From the cell containing the given text, extract its center point as (X, Y) coordinate. 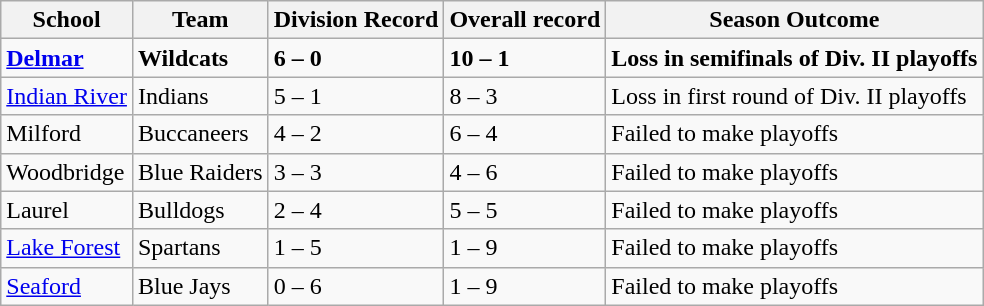
School (67, 20)
5 – 5 (525, 210)
Blue Jays (200, 286)
4 – 2 (356, 134)
Buccaneers (200, 134)
Spartans (200, 248)
6 – 4 (525, 134)
1 – 5 (356, 248)
Loss in semifinals of Div. II playoffs (794, 58)
Overall record (525, 20)
Woodbridge (67, 172)
Laurel (67, 210)
2 – 4 (356, 210)
0 – 6 (356, 286)
3 – 3 (356, 172)
Season Outcome (794, 20)
Delmar (67, 58)
4 – 6 (525, 172)
8 – 3 (525, 96)
Indian River (67, 96)
10 – 1 (525, 58)
Wildcats (200, 58)
Blue Raiders (200, 172)
Division Record (356, 20)
Seaford (67, 286)
Bulldogs (200, 210)
Team (200, 20)
Milford (67, 134)
Loss in first round of Div. II playoffs (794, 96)
Indians (200, 96)
6 – 0 (356, 58)
Lake Forest (67, 248)
5 – 1 (356, 96)
